Capture the cell that displays the provided text and extract its (X, Y) central coordinate. 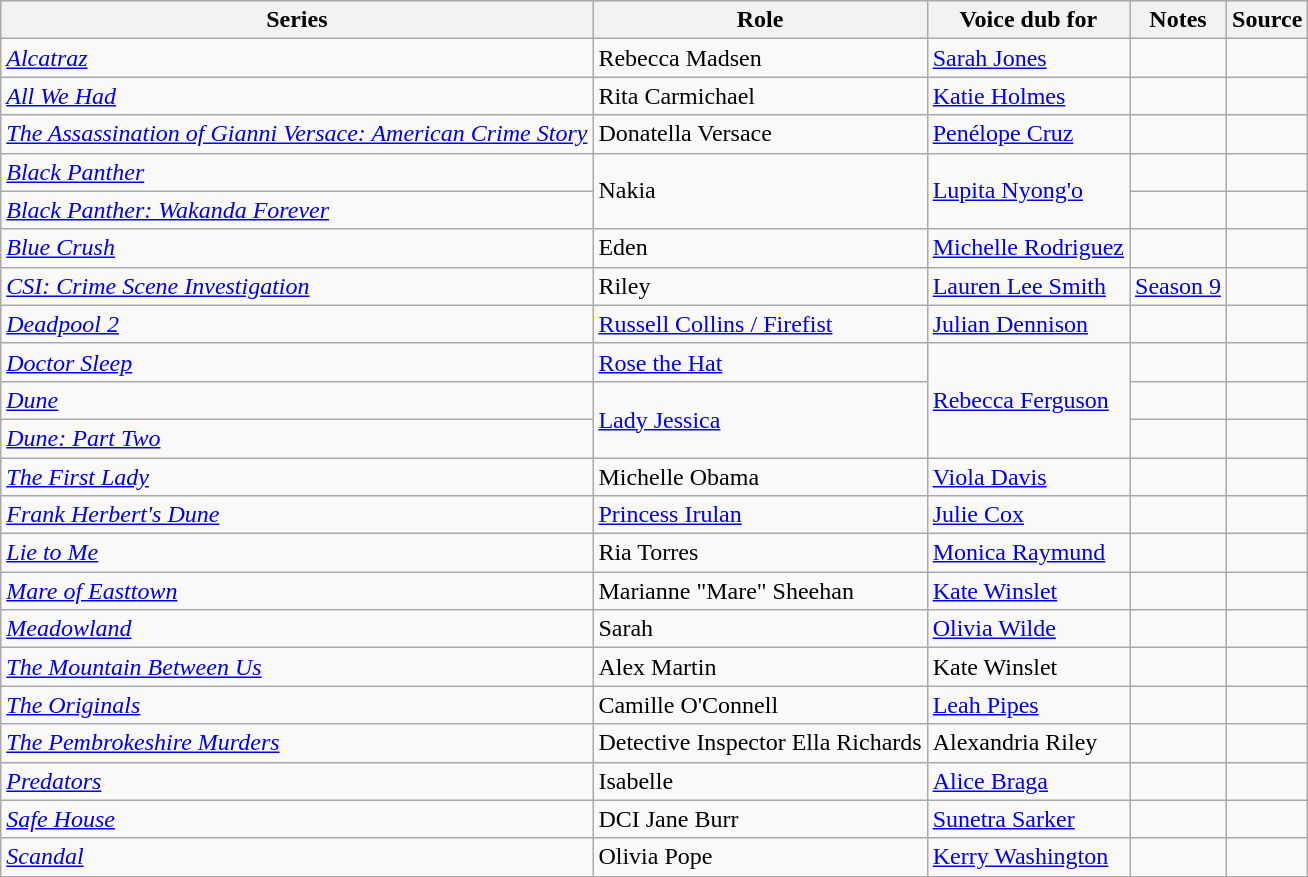
Kerry Washington (1028, 857)
Alice Braga (1028, 781)
Princess Irulan (760, 515)
Sarah (760, 629)
Mare of Easttown (297, 591)
Julian Dennison (1028, 324)
Olivia Pope (760, 857)
Olivia Wilde (1028, 629)
Eden (760, 248)
Donatella Versace (760, 134)
Nakia (760, 191)
Source (1268, 20)
Season 9 (1178, 286)
Julie Cox (1028, 515)
Michelle Rodriguez (1028, 248)
Monica Raymund (1028, 553)
The First Lady (297, 477)
Penélope Cruz (1028, 134)
Marianne "Mare" Sheehan (760, 591)
Predators (297, 781)
Meadowland (297, 629)
Detective Inspector Ella Richards (760, 743)
Russell Collins / Firefist (760, 324)
The Mountain Between Us (297, 667)
Camille O'Connell (760, 705)
Black Panther: Wakanda Forever (297, 210)
Voice dub for (1028, 20)
Michelle Obama (760, 477)
Lie to Me (297, 553)
Role (760, 20)
Sunetra Sarker (1028, 819)
Safe House (297, 819)
Katie Holmes (1028, 96)
The Pembrokeshire Murders (297, 743)
Isabelle (760, 781)
Notes (1178, 20)
Frank Herbert's Dune (297, 515)
Blue Crush (297, 248)
Dune: Part Two (297, 438)
The Assassination of Gianni Versace: American Crime Story (297, 134)
Rebecca Ferguson (1028, 400)
Alexandria Riley (1028, 743)
Lauren Lee Smith (1028, 286)
The Originals (297, 705)
Black Panther (297, 172)
Deadpool 2 (297, 324)
Ria Torres (760, 553)
Series (297, 20)
Rebecca Madsen (760, 58)
CSI: Crime Scene Investigation (297, 286)
Lupita Nyong'o (1028, 191)
Rose the Hat (760, 362)
DCI Jane Burr (760, 819)
Dune (297, 400)
All We Had (297, 96)
Doctor Sleep (297, 362)
Sarah Jones (1028, 58)
Riley (760, 286)
Leah Pipes (1028, 705)
Alcatraz (297, 58)
Alex Martin (760, 667)
Viola Davis (1028, 477)
Lady Jessica (760, 419)
Scandal (297, 857)
Rita Carmichael (760, 96)
